Provide the (x, y) coordinate of the cell's center where the given text is located.  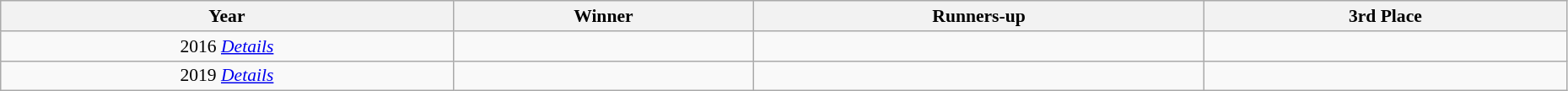
Winner (604, 16)
2019 Details (227, 76)
2016 Details (227, 46)
3rd Place (1385, 16)
Year (227, 16)
Runners-up (979, 16)
